Pinpoint the cell where the given text exists, returning its (X, Y) midpoint coordinate. 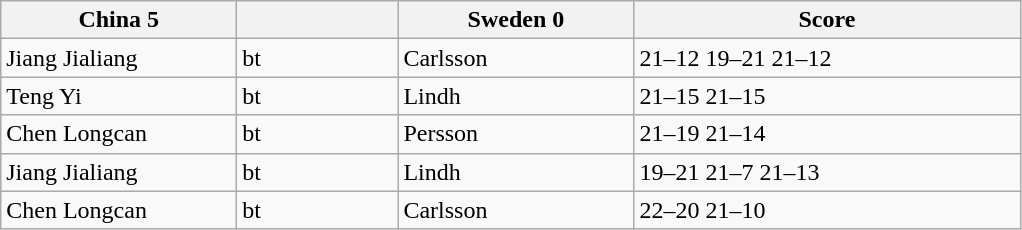
22–20 21–10 (827, 210)
21–19 21–14 (827, 134)
Teng Yi (119, 96)
Persson (516, 134)
19–21 21–7 21–13 (827, 172)
Score (827, 20)
Sweden 0 (516, 20)
21–12 19–21 21–12 (827, 58)
21–15 21–15 (827, 96)
China 5 (119, 20)
